Provide the [x, y] coordinate of the cell's center where the given text is located.  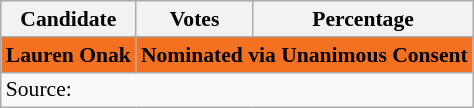
Lauren Onak [68, 55]
Candidate [68, 19]
Source: [237, 90]
Votes [194, 19]
Percentage [363, 19]
Nominated via Unanimous Consent [304, 55]
